Output the [X, Y] coordinate of the center of the cell containing the given text.  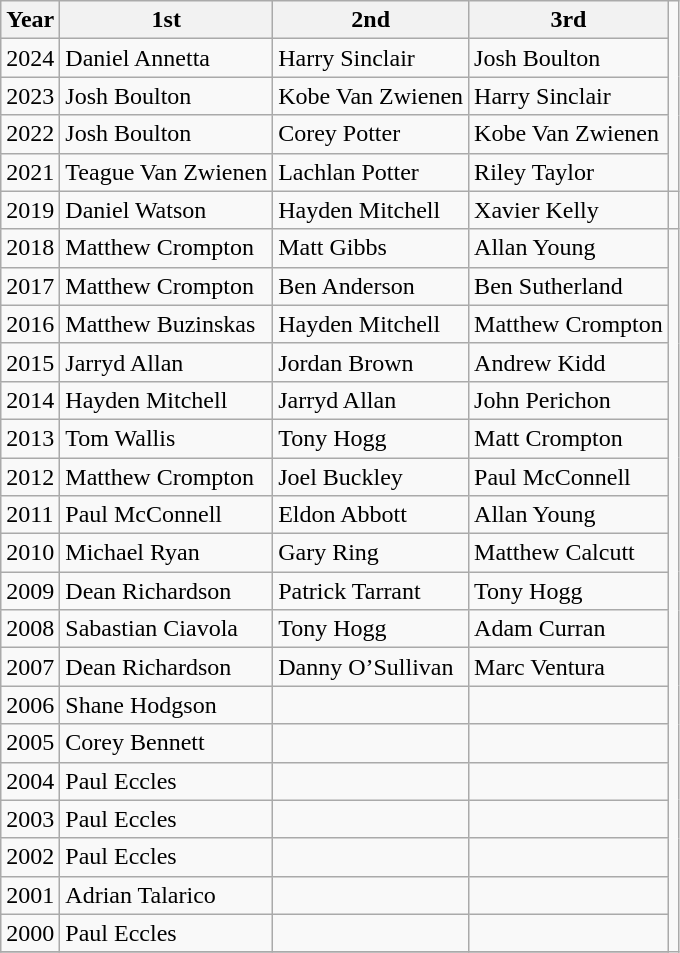
Andrew Kidd [569, 362]
Gary Ring [371, 553]
2006 [30, 705]
Marc Ventura [569, 667]
Michael Ryan [166, 553]
Ben Anderson [371, 286]
2015 [30, 362]
Matthew Calcutt [569, 553]
1st [166, 20]
2001 [30, 895]
Patrick Tarrant [371, 591]
2012 [30, 477]
Jordan Brown [371, 362]
2017 [30, 286]
3rd [569, 20]
Daniel Annetta [166, 58]
Xavier Kelly [569, 210]
Corey Bennett [166, 743]
2004 [30, 781]
2007 [30, 667]
2024 [30, 58]
Corey Potter [371, 134]
2023 [30, 96]
Ben Sutherland [569, 286]
2010 [30, 553]
2005 [30, 743]
Joel Buckley [371, 477]
2008 [30, 629]
Matt Crompton [569, 438]
Daniel Watson [166, 210]
2019 [30, 210]
2018 [30, 248]
Teague Van Zwienen [166, 172]
Eldon Abbott [371, 515]
2nd [371, 20]
Shane Hodgson [166, 705]
Adam Curran [569, 629]
Matthew Buzinskas [166, 324]
2016 [30, 324]
2003 [30, 819]
2021 [30, 172]
2014 [30, 400]
Riley Taylor [569, 172]
Tom Wallis [166, 438]
2013 [30, 438]
2002 [30, 857]
Sabastian Ciavola [166, 629]
2011 [30, 515]
Lachlan Potter [371, 172]
2000 [30, 933]
Matt Gibbs [371, 248]
John Perichon [569, 400]
Year [30, 20]
Danny O’Sullivan [371, 667]
Adrian Talarico [166, 895]
2009 [30, 591]
2022 [30, 134]
